Search for the cell housing the specified text and yield its [x, y] center coordinate. 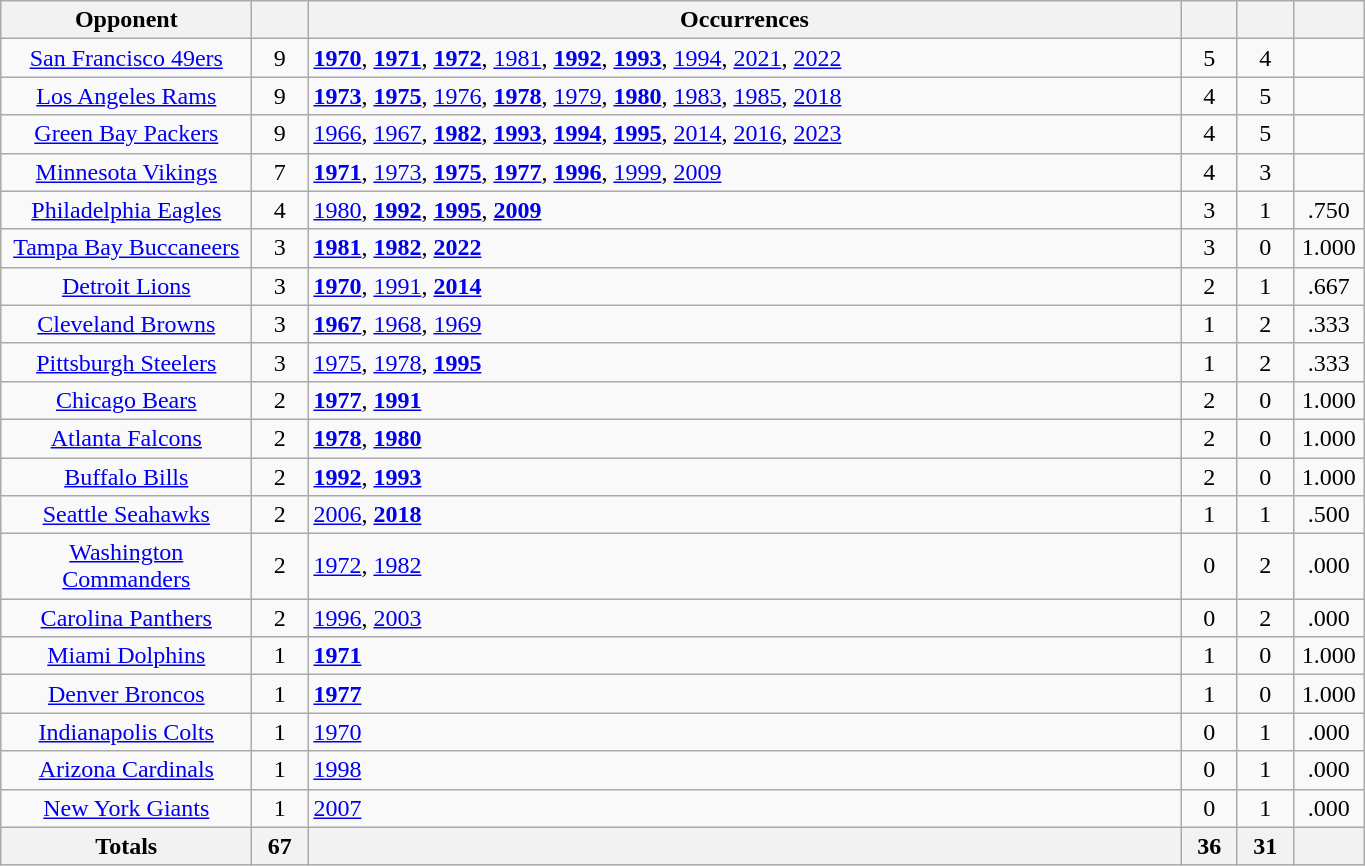
1980, 1992, 1995, 2009 [744, 210]
1992, 1993 [744, 477]
Arizona Cardinals [126, 770]
1977 [744, 694]
Chicago Bears [126, 400]
1971, 1973, 1975, 1977, 1996, 1999, 2009 [744, 172]
Atlanta Falcons [126, 438]
Seattle Seahawks [126, 515]
Detroit Lions [126, 286]
Pittsburgh Steelers [126, 362]
Occurrences [744, 20]
Minnesota Vikings [126, 172]
1981, 1982, 2022 [744, 248]
1970, 1991, 2014 [744, 286]
1978, 1980 [744, 438]
31 [1265, 846]
36 [1209, 846]
Tampa Bay Buccaneers [126, 248]
Los Angeles Rams [126, 96]
67 [280, 846]
Miami Dolphins [126, 656]
Buffalo Bills [126, 477]
1970, 1971, 1972, 1981, 1992, 1993, 1994, 2021, 2022 [744, 58]
Philadelphia Eagles [126, 210]
.500 [1328, 515]
1998 [744, 770]
Green Bay Packers [126, 134]
1970 [744, 732]
1996, 2003 [744, 618]
Totals [126, 846]
1972, 1982 [744, 566]
Opponent [126, 20]
1973, 1975, 1976, 1978, 1979, 1980, 1983, 1985, 2018 [744, 96]
Washington Commanders [126, 566]
New York Giants [126, 808]
1966, 1967, 1982, 1993, 1994, 1995, 2014, 2016, 2023 [744, 134]
7 [280, 172]
Cleveland Browns [126, 324]
1967, 1968, 1969 [744, 324]
2007 [744, 808]
.750 [1328, 210]
.667 [1328, 286]
San Francisco 49ers [126, 58]
2006, 2018 [744, 515]
Indianapolis Colts [126, 732]
1975, 1978, 1995 [744, 362]
1977, 1991 [744, 400]
1971 [744, 656]
Carolina Panthers [126, 618]
Denver Broncos [126, 694]
